Find where the given text appears and provide that cell's center as (x, y) coordinate. 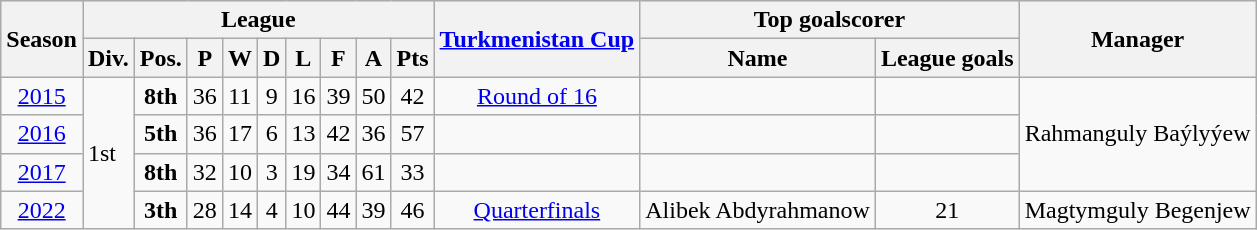
13 (304, 134)
50 (374, 96)
W (240, 58)
3 (271, 172)
17 (240, 134)
28 (204, 210)
6 (271, 134)
Pos. (160, 58)
3th (160, 210)
Manager (1138, 39)
Magtymguly Begenjew (1138, 210)
9 (271, 96)
14 (240, 210)
Alibek Abdyrahmanow (758, 210)
Round of 16 (537, 96)
2017 (42, 172)
P (204, 58)
46 (412, 210)
F (338, 58)
L (304, 58)
Pts (412, 58)
44 (338, 210)
Div. (108, 58)
33 (412, 172)
League (258, 20)
2015 (42, 96)
Rahmanguly Baýlyýew (1138, 134)
Name (758, 58)
34 (338, 172)
Quarterfinals (537, 210)
57 (412, 134)
2016 (42, 134)
Top goalscorer (830, 20)
2022 (42, 210)
11 (240, 96)
21 (947, 210)
5th (160, 134)
Turkmenistan Cup (537, 39)
61 (374, 172)
League goals (947, 58)
Season (42, 39)
A (374, 58)
D (271, 58)
16 (304, 96)
32 (204, 172)
1st (108, 153)
4 (271, 210)
19 (304, 172)
